Determine the (x, y) coordinate at the center of the cell enclosing the given text.  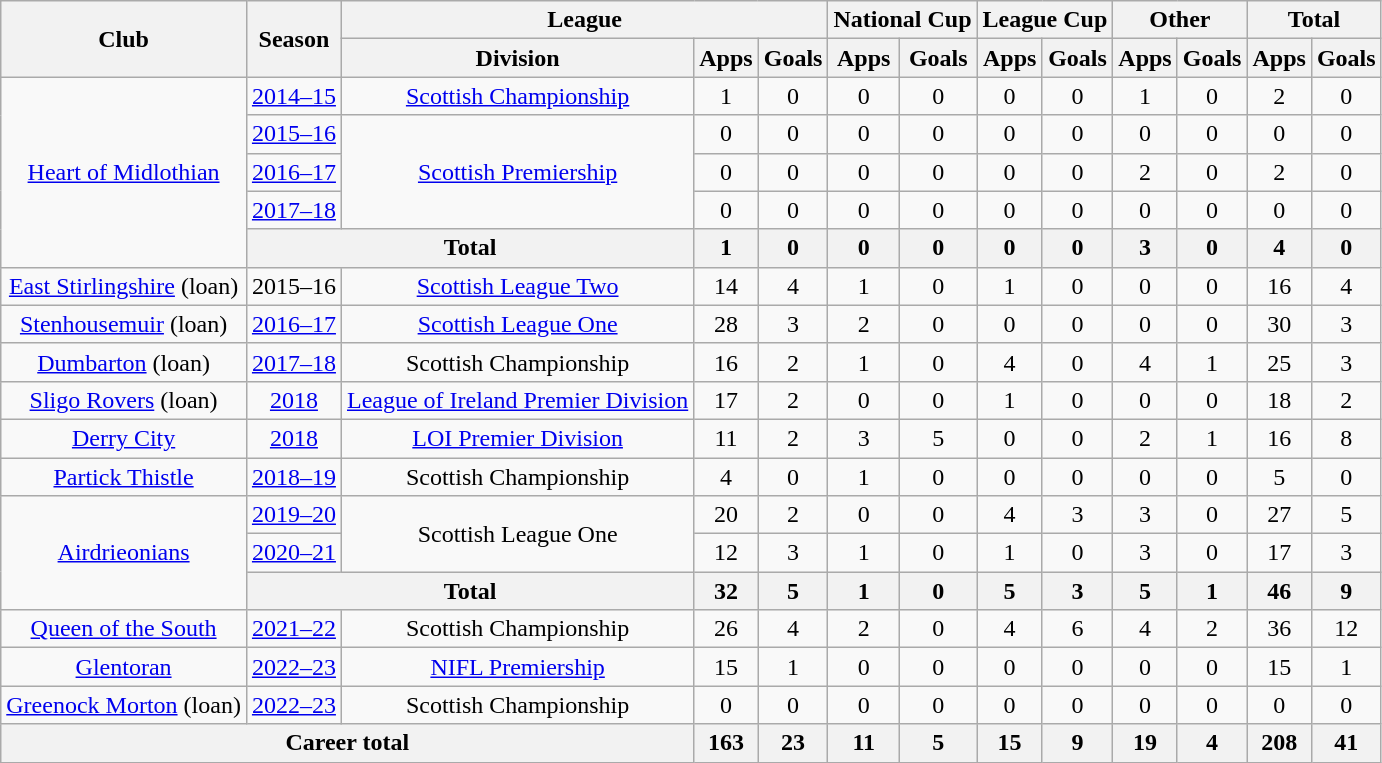
Club (124, 39)
2014–15 (294, 96)
Dumbarton (loan) (124, 362)
8 (1346, 438)
2019–20 (294, 515)
28 (726, 324)
Airdrieonians (124, 553)
30 (1279, 324)
Sligo Rovers (loan) (124, 400)
19 (1145, 743)
Derry City (124, 438)
14 (726, 286)
25 (1279, 362)
Glentoran (124, 667)
18 (1279, 400)
2020–21 (294, 553)
Heart of Midlothian (124, 172)
Season (294, 39)
20 (726, 515)
Greenock Morton (loan) (124, 705)
Division (517, 58)
2021–22 (294, 629)
163 (726, 743)
41 (1346, 743)
LOI Premier Division (517, 438)
Other (1180, 20)
6 (1078, 629)
Stenhousemuir (loan) (124, 324)
26 (726, 629)
East Stirlingshire (loan) (124, 286)
27 (1279, 515)
36 (1279, 629)
208 (1279, 743)
46 (1279, 591)
2018–19 (294, 477)
League Cup (1045, 20)
23 (793, 743)
32 (726, 591)
League (584, 20)
League of Ireland Premier Division (517, 400)
National Cup (902, 20)
Career total (348, 743)
Scottish Premiership (517, 172)
Scottish League Two (517, 286)
NIFL Premiership (517, 667)
Partick Thistle (124, 477)
Queen of the South (124, 629)
